Locate the cell with the specified text and output its [X, Y] center coordinate. 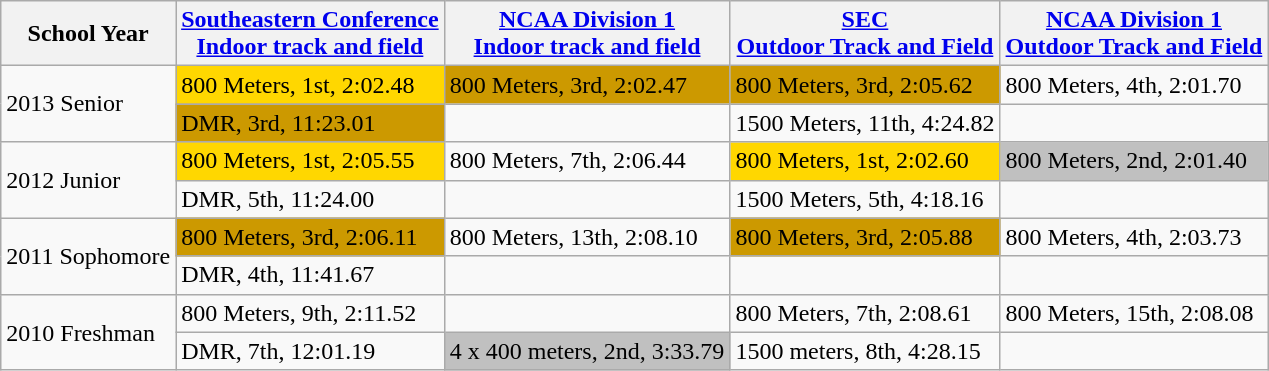
DMR, 5th, 11:24.00 [310, 199]
800 Meters, 1st, 2:02.60 [865, 161]
1500 meters, 8th, 4:28.15 [865, 351]
DMR, 3rd, 11:23.01 [310, 123]
800 Meters, 2nd, 2:01.40 [1134, 161]
800 Meters, 3rd, 2:05.88 [865, 237]
DMR, 4th, 11:41.67 [310, 275]
800 Meters, 4th, 2:01.70 [1134, 85]
School Year [88, 34]
800 Meters, 3rd, 2:06.11 [310, 237]
800 Meters, 3rd, 2:05.62 [865, 85]
1500 Meters, 11th, 4:24.82 [865, 123]
800 Meters, 15th, 2:08.08 [1134, 313]
4 x 400 meters, 2nd, 3:33.79 [587, 351]
2013 Senior [88, 104]
800 Meters, 13th, 2:08.10 [587, 237]
NCAA Division 1Indoor track and field [587, 34]
2010 Freshman [88, 332]
800 Meters, 9th, 2:11.52 [310, 313]
800 Meters, 3rd, 2:02.47 [587, 85]
800 Meters, 1st, 2:02.48 [310, 85]
800 Meters, 7th, 2:08.61 [865, 313]
NCAA Division 1Outdoor Track and Field [1134, 34]
800 Meters, 1st, 2:05.55 [310, 161]
800 Meters, 7th, 2:06.44 [587, 161]
SECOutdoor Track and Field [865, 34]
800 Meters, 4th, 2:03.73 [1134, 237]
2012 Junior [88, 180]
Southeastern ConferenceIndoor track and field [310, 34]
2011 Sophomore [88, 256]
DMR, 7th, 12:01.19 [310, 351]
1500 Meters, 5th, 4:18.16 [865, 199]
